Extract the [X, Y] coordinate from the center of the cell holding the provided text.  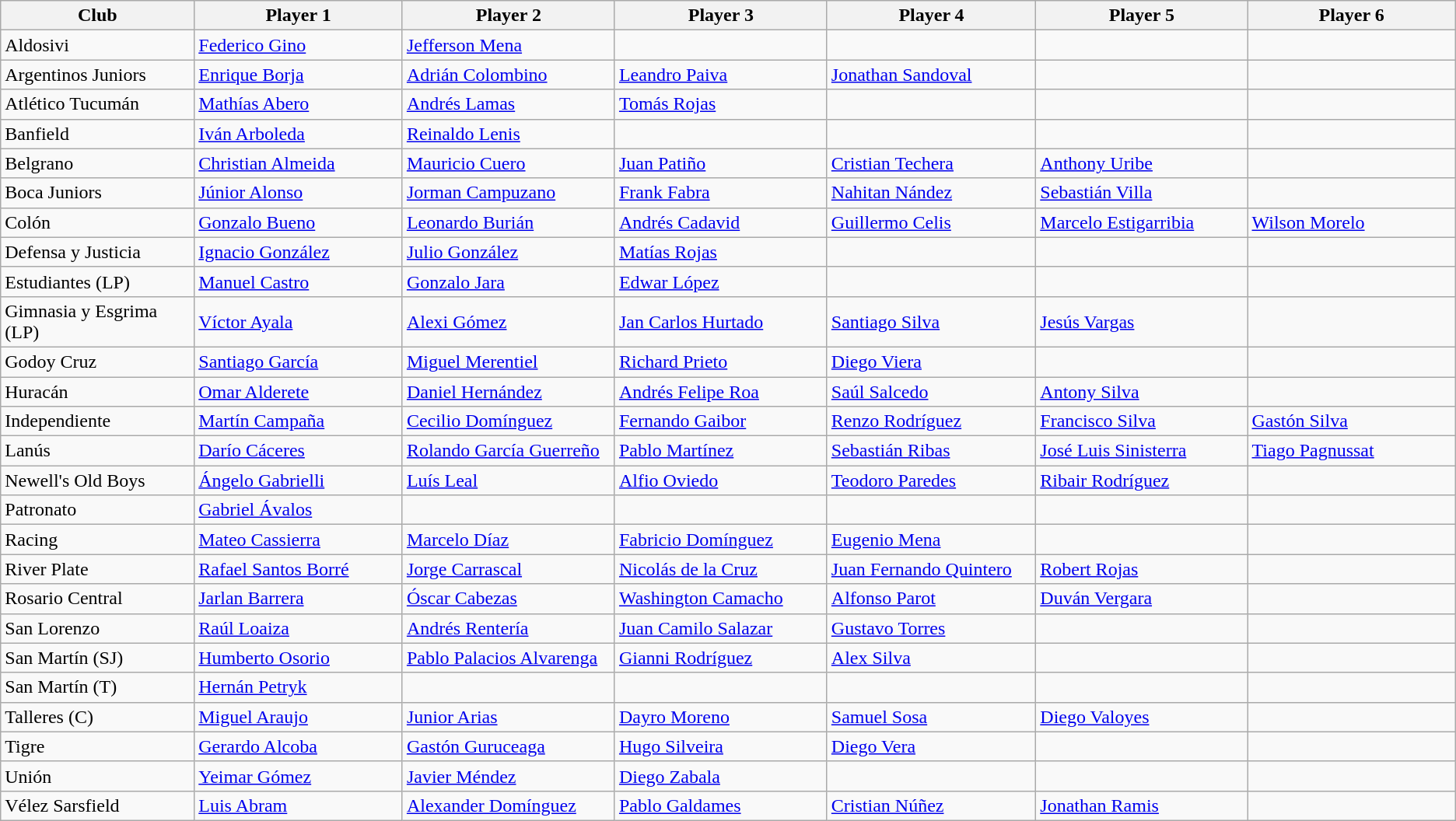
Defensa y Justicia [98, 252]
Óscar Cabezas [509, 599]
Jorge Carrascal [509, 569]
Leandro Paiva [720, 75]
Fabricio Domínguez [720, 540]
Luís Leal [509, 480]
Diego Vera [931, 746]
Gerardo Alcoba [299, 746]
Talleres (C) [98, 717]
José Luis Sinisterra [1142, 451]
Federico Gino [299, 45]
Raúl Loaiza [299, 628]
Sebastián Villa [1142, 193]
Cristian Techera [931, 163]
Andrés Lamas [509, 104]
Rosario Central [98, 599]
Jonathan Sandoval [931, 75]
Nahitan Nández [931, 193]
Player 4 [931, 16]
Godoy Cruz [98, 362]
Mathías Abero [299, 104]
Alfio Oviedo [720, 480]
Matías Rojas [720, 252]
Fernando Gaibor [720, 421]
Christian Almeida [299, 163]
Mateo Cassierra [299, 540]
Racing [98, 540]
Omar Alderete [299, 391]
Diego Zabala [720, 776]
Gonzalo Jara [509, 281]
Leonardo Burián [509, 222]
Jefferson Mena [509, 45]
Vélez Sarsfield [98, 805]
Reinaldo Lenis [509, 134]
Santiago García [299, 362]
Sebastián Ribas [931, 451]
Atlético Tucumán [98, 104]
Wilson Morelo [1352, 222]
Juan Patiño [720, 163]
Dayro Moreno [720, 717]
Andrés Felipe Roa [720, 391]
Andrés Rentería [509, 628]
Washington Camacho [720, 599]
Duván Vergara [1142, 599]
Miguel Merentiel [509, 362]
Colón [98, 222]
Gianni Rodríguez [720, 658]
San Martín (T) [98, 687]
Richard Prieto [720, 362]
Santiago Silva [931, 322]
Ángelo Gabrielli [299, 480]
Juan Camilo Salazar [720, 628]
Marcelo Estigarribia [1142, 222]
Alfonso Parot [931, 599]
Unión [98, 776]
Nicolás de la Cruz [720, 569]
Manuel Castro [299, 281]
Tigre [98, 746]
Pablo Palacios Alvarenga [509, 658]
Huracán [98, 391]
Ribair Rodríguez [1142, 480]
Lanús [98, 451]
Estudiantes (LP) [98, 281]
Patronato [98, 510]
Antony Silva [1142, 391]
Jan Carlos Hurtado [720, 322]
Gonzalo Bueno [299, 222]
Ignacio González [299, 252]
Javier Méndez [509, 776]
Saúl Salcedo [931, 391]
Renzo Rodríguez [931, 421]
Darío Cáceres [299, 451]
Guillermo Celis [931, 222]
Alex Silva [931, 658]
Rafael Santos Borré [299, 569]
Enrique Borja [299, 75]
Tomás Rojas [720, 104]
Daniel Hernández [509, 391]
Player 2 [509, 16]
Jonathan Ramis [1142, 805]
Cristian Núñez [931, 805]
Tiago Pagnussat [1352, 451]
Julio González [509, 252]
Gastón Guruceaga [509, 746]
Miguel Araujo [299, 717]
Humberto Osorio [299, 658]
Frank Fabra [720, 193]
Eugenio Mena [931, 540]
Aldosivi [98, 45]
Iván Arboleda [299, 134]
Hernán Petryk [299, 687]
Víctor Ayala [299, 322]
Gustavo Torres [931, 628]
Edwar López [720, 281]
Jarlan Barrera [299, 599]
Jorman Campuzano [509, 193]
Gastón Silva [1352, 421]
Cecilio Domínguez [509, 421]
Junior Arias [509, 717]
Luis Abram [299, 805]
Boca Juniors [98, 193]
Mauricio Cuero [509, 163]
Player 1 [299, 16]
Rolando García Guerreño [509, 451]
Pablo Martínez [720, 451]
Júnior Alonso [299, 193]
Robert Rojas [1142, 569]
Andrés Cadavid [720, 222]
Diego Valoyes [1142, 717]
Alexi Gómez [509, 322]
Yeimar Gómez [299, 776]
San Martín (SJ) [98, 658]
Player 3 [720, 16]
Gimnasia y Esgrima (LP) [98, 322]
Argentinos Juniors [98, 75]
Anthony Uribe [1142, 163]
San Lorenzo [98, 628]
Player 6 [1352, 16]
Martín Campaña [299, 421]
Player 5 [1142, 16]
Banfield [98, 134]
Belgrano [98, 163]
Gabriel Ávalos [299, 510]
Jesús Vargas [1142, 322]
Diego Viera [931, 362]
Newell's Old Boys [98, 480]
Teodoro Paredes [931, 480]
Samuel Sosa [931, 717]
Club [98, 16]
Francisco Silva [1142, 421]
Marcelo Díaz [509, 540]
Pablo Galdames [720, 805]
Hugo Silveira [720, 746]
River Plate [98, 569]
Alexander Domínguez [509, 805]
Independiente [98, 421]
Juan Fernando Quintero [931, 569]
Adrián Colombino [509, 75]
